Pinpoint the cell where the given text exists, returning its (X, Y) midpoint coordinate. 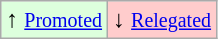
↓ Relegated (162, 20)
↑ Promoted (54, 20)
